Output the (X, Y) coordinate of the center of the cell containing the given text.  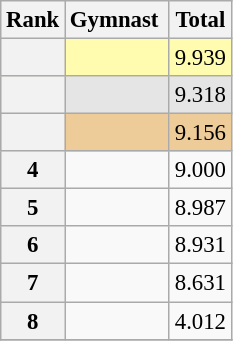
Gymnast (118, 20)
9.939 (200, 58)
4 (33, 170)
8 (33, 321)
9.318 (200, 95)
7 (33, 283)
Total (200, 20)
9.000 (200, 170)
9.156 (200, 133)
4.012 (200, 321)
8.987 (200, 208)
8.931 (200, 245)
8.631 (200, 283)
6 (33, 245)
5 (33, 208)
Rank (33, 20)
